Output the (x, y) coordinate of the center of the cell containing the given text.  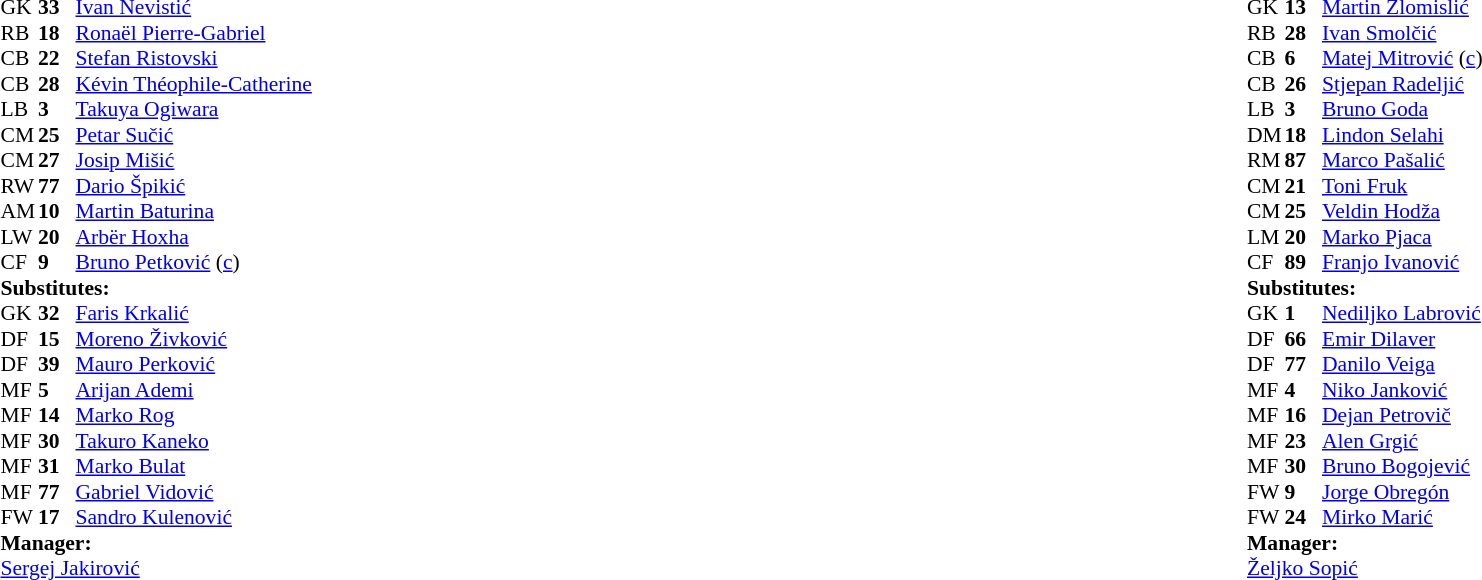
Marko Bulat (194, 467)
6 (1303, 59)
31 (57, 467)
89 (1303, 263)
Faris Krkalić (194, 313)
Substitutes: (156, 288)
4 (1303, 390)
32 (57, 313)
10 (57, 211)
Josip Mišić (194, 161)
17 (57, 517)
DM (1266, 135)
Takuya Ogiwara (194, 109)
Sandro Kulenović (194, 517)
Stefan Ristovski (194, 59)
Petar Sučić (194, 135)
16 (1303, 415)
LW (19, 237)
21 (1303, 186)
5 (57, 390)
Arijan Ademi (194, 390)
23 (1303, 441)
Dario Špikić (194, 186)
Manager: (156, 543)
27 (57, 161)
26 (1303, 84)
Gabriel Vidović (194, 492)
1 (1303, 313)
39 (57, 365)
AM (19, 211)
Marko Rog (194, 415)
66 (1303, 339)
22 (57, 59)
LM (1266, 237)
Arbër Hoxha (194, 237)
24 (1303, 517)
Ronaël Pierre-Gabriel (194, 33)
Martin Baturina (194, 211)
14 (57, 415)
Takuro Kaneko (194, 441)
15 (57, 339)
RM (1266, 161)
Kévin Théophile-Catherine (194, 84)
Moreno Živković (194, 339)
RW (19, 186)
Mauro Perković (194, 365)
87 (1303, 161)
Bruno Petković (c) (194, 263)
